Extract the (x, y) coordinate from the center of the cell holding the provided text.  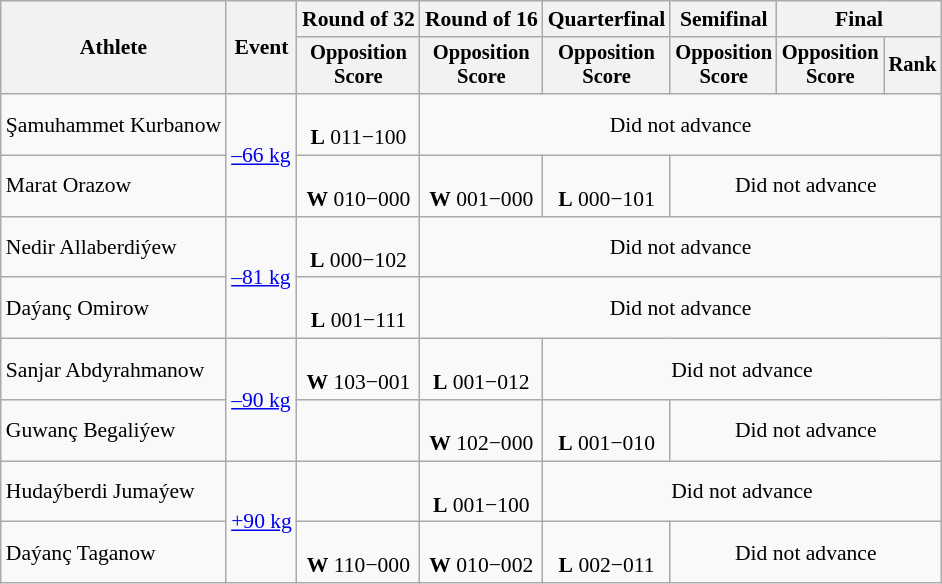
W 103−001 (358, 370)
Final (859, 19)
L 011−100 (358, 124)
L 001−100 (482, 492)
L 002−011 (607, 552)
L 001−010 (607, 430)
Daýanç Omirow (114, 308)
Sanjar Abdyrahmanow (114, 370)
W 010−002 (482, 552)
Daýanç Taganow (114, 552)
Hudaýberdi Jumaýew (114, 492)
Nedir Allaberdiýew (114, 248)
Şamuhammet Kurbanow (114, 124)
L 001−012 (482, 370)
Event (262, 48)
L 001−111 (358, 308)
Athlete (114, 48)
–90 kg (262, 400)
Round of 16 (482, 19)
Marat Orazow (114, 186)
Quarterfinal (607, 19)
W 110−000 (358, 552)
Round of 32 (358, 19)
–81 kg (262, 278)
W 010−000 (358, 186)
Semifinal (724, 19)
Rank (913, 66)
–66 kg (262, 155)
W 102−000 (482, 430)
Guwanç Begaliýew (114, 430)
L 000−102 (358, 248)
L 000−101 (607, 186)
+90 kg (262, 522)
W 001−000 (482, 186)
